Return the [X, Y] coordinate for the center point of the cell that contains the specified text.  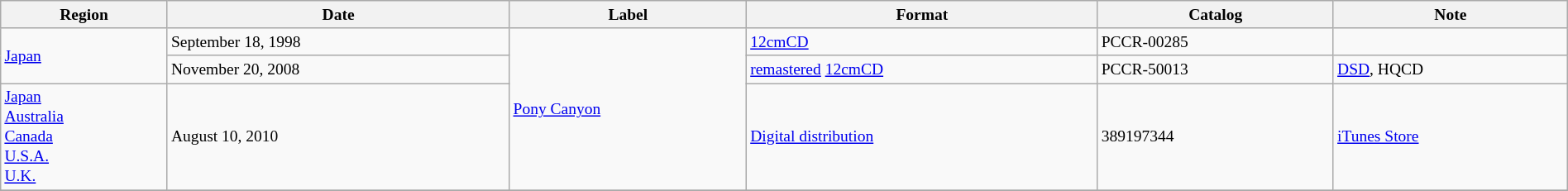
September 18, 1998 [338, 41]
Japan [84, 56]
Format [922, 15]
DSD, HQCD [1451, 69]
Label [629, 15]
Region [84, 15]
November 20, 2008 [338, 69]
PCCR-00285 [1216, 41]
iTunes Store [1451, 137]
Note [1451, 15]
PCCR-50013 [1216, 69]
August 10, 2010 [338, 137]
Date [338, 15]
Digital distribution [922, 137]
remastered 12cmCD [922, 69]
Catalog [1216, 15]
JapanAustraliaCanadaU.S.A.U.K. [84, 137]
Pony Canyon [629, 109]
389197344 [1216, 137]
12cmCD [922, 41]
